Determine the [X, Y] coordinate at the center of the cell enclosing the given text.  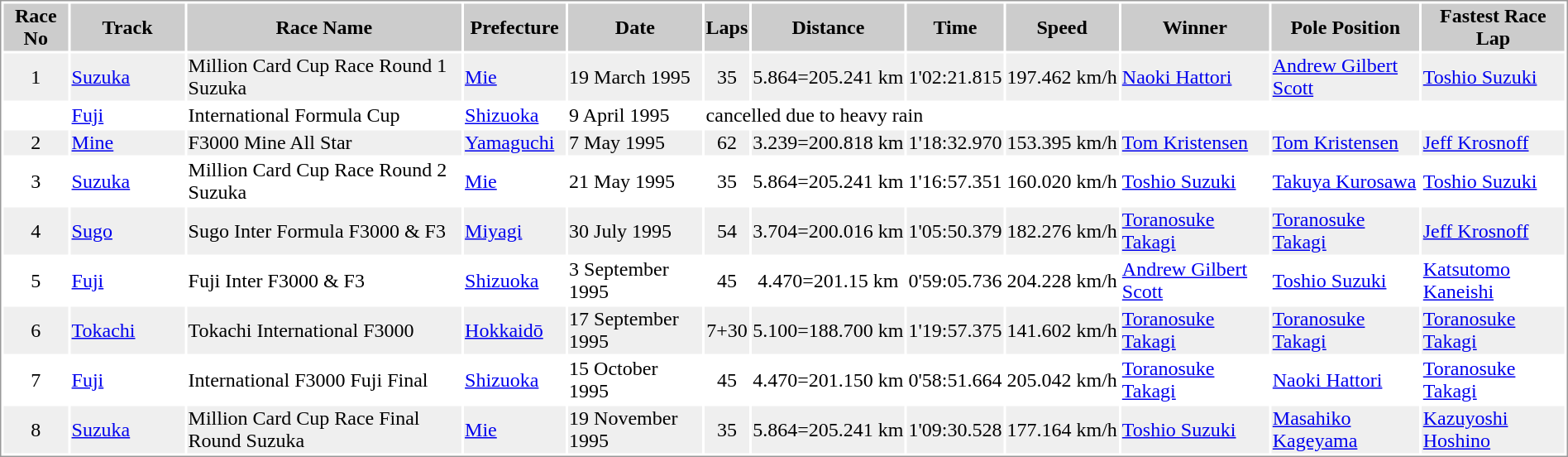
205.042 km/h [1062, 379]
Mine [127, 143]
Masahiko Kageyama [1345, 429]
F3000 Mine All Star [324, 143]
Sugo [127, 230]
21 May 1995 [635, 180]
Yamaguchi [514, 143]
4 [36, 230]
Prefecture [514, 26]
4.470=201.15 km [829, 280]
cancelled due to heavy rain [853, 115]
3.704=200.016 km [829, 230]
54 [727, 230]
204.228 km/h [1062, 280]
Race No [36, 26]
Time [955, 26]
4.470=201.150 km [829, 379]
Fastest Race Lap [1493, 26]
30 July 1995 [635, 230]
Million Card Cup Race Round 2 Suzuka [324, 180]
0'58:51.664 [955, 379]
160.020 km/h [1062, 180]
7+30 [727, 330]
3.239=200.818 km [829, 143]
1'19:57.375 [955, 330]
153.395 km/h [1062, 143]
1'18:32.970 [955, 143]
1'09:30.528 [955, 429]
Katsutomo Kaneishi [1493, 280]
7 May 1995 [635, 143]
Hokkaidō [514, 330]
17 September 1995 [635, 330]
9 April 1995 [635, 115]
3 [36, 180]
Kazuyoshi Hoshino [1493, 429]
Race Name [324, 26]
Track [127, 26]
1 [36, 76]
International Formula Cup [324, 115]
International F3000 Fuji Final [324, 379]
19 November 1995 [635, 429]
3 September 1995 [635, 280]
Distance [829, 26]
8 [36, 429]
1'02:21.815 [955, 76]
197.462 km/h [1062, 76]
177.164 km/h [1062, 429]
19 March 1995 [635, 76]
62 [727, 143]
Winner [1194, 26]
Tokachi [127, 330]
5.100=188.700 km [829, 330]
Takuya Kurosawa [1345, 180]
Fuji Inter F3000 & F3 [324, 280]
Speed [1062, 26]
Tokachi International F3000 [324, 330]
141.602 km/h [1062, 330]
6 [36, 330]
2 [36, 143]
Sugo Inter Formula F3000 & F3 [324, 230]
1'05:50.379 [955, 230]
Pole Position [1345, 26]
Date [635, 26]
15 October 1995 [635, 379]
1'16:57.351 [955, 180]
Million Card Cup Race Round 1 Suzuka [324, 76]
0'59:05.736 [955, 280]
7 [36, 379]
Million Card Cup Race Final Round Suzuka [324, 429]
Miyagi [514, 230]
Laps [727, 26]
182.276 km/h [1062, 230]
5 [36, 280]
